Output the [X, Y] coordinate of the center of the cell containing the given text.  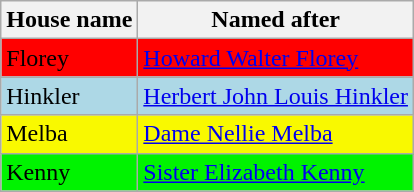
Sister Elizabeth Kenny [276, 172]
Howard Walter Florey [276, 58]
Melba [70, 134]
Kenny [70, 172]
Hinkler [70, 96]
Florey [70, 58]
House name [70, 20]
Dame Nellie Melba [276, 134]
Herbert John Louis Hinkler [276, 96]
Named after [276, 20]
